Scan for the cell matching the given text and deliver its [x, y] coordinate at center. 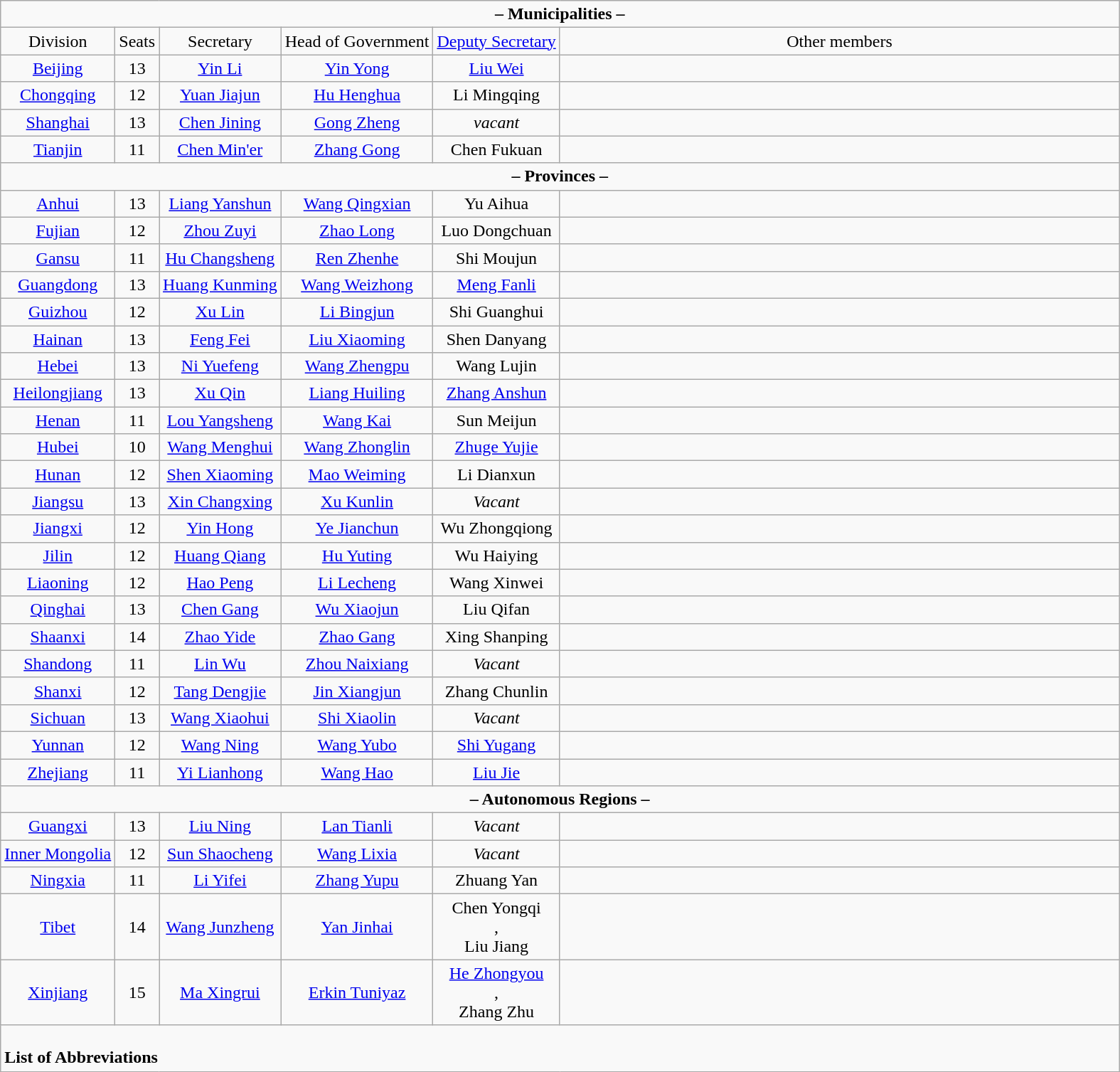
Yin Yong [357, 68]
Division [58, 41]
Yan Jinhai [357, 927]
Wang Lixia [357, 854]
Huang Kunming [220, 285]
vacant [496, 122]
Xin Changxing [220, 501]
Hebei [58, 366]
Wang Zhonglin [357, 447]
Zhou Naixiang [357, 664]
Liu Ning [220, 827]
Shi Yugang [496, 745]
Xu Lin [220, 312]
Yin Hong [220, 529]
Shi Moujun [496, 258]
Head of Government [357, 41]
Shandong [58, 664]
Zhang Chunlin [496, 691]
Shanghai [58, 122]
Chen Fukuan [496, 149]
Shen Xiaoming [220, 474]
Wu Xiaojun [357, 610]
Tibet [58, 927]
Wang Yubo [357, 745]
Shi Guanghui [496, 312]
Beijing [58, 68]
Hunan [58, 474]
Mao Weiming [357, 474]
Secretary [220, 41]
Chongqing [58, 95]
Luo Dongchuan [496, 230]
Liang Yanshun [220, 203]
Xu Qin [220, 393]
Hu Changsheng [220, 258]
10 [137, 447]
Sun Shaocheng [220, 854]
Xinjiang [58, 992]
Xing Shanping [496, 637]
Qinghai [58, 610]
Liang Huiling [357, 393]
Liu Jie [496, 772]
Feng Fei [220, 339]
Hainan [58, 339]
Liu Xiaoming [357, 339]
Ren Zhenhe [357, 258]
Deputy Secretary [496, 41]
Shanxi [58, 691]
Zhang Gong [357, 149]
Tang Dengjie [220, 691]
Wang Xiaohui [220, 718]
Seats [137, 41]
Ma Xingrui [220, 992]
Zhejiang [58, 772]
Li Mingqing [496, 95]
Jiangsu [58, 501]
Gong Zheng [357, 122]
Wang Kai [357, 420]
Wang Menghui [220, 447]
Shi Xiaolin [357, 718]
Ningxia [58, 881]
Other members [839, 41]
Erkin Tuniyaz [357, 992]
Ye Jianchun [357, 529]
– Municipalities – [560, 14]
Inner Mongolia [58, 854]
Yu Aihua [496, 203]
Hao Peng [220, 583]
Zhang Yupu [357, 881]
Lou Yangsheng [220, 420]
Hu Yuting [357, 556]
Sichuan [58, 718]
Meng Fanli [496, 285]
Chen Yongqi,Liu Jiang [496, 927]
Chen Gang [220, 610]
Chen Jining [220, 122]
Lan Tianli [357, 827]
Zhao Long [357, 230]
Wu Haiying [496, 556]
Liaoning [58, 583]
Wang Ning [220, 745]
Wang Zhengpu [357, 366]
Wu Zhongqiong [496, 529]
Heilongjiang [58, 393]
Hubei [58, 447]
Li Lecheng [357, 583]
Li Dianxun [496, 474]
Zhao Gang [357, 637]
– Autonomous Regions – [560, 800]
Jin Xiangjun [357, 691]
Hu Henghua [357, 95]
Henan [58, 420]
Zhuang Yan [496, 881]
Guizhou [58, 312]
Li Bingjun [357, 312]
– Provinces – [560, 176]
Xu Kunlin [357, 501]
Huang Qiang [220, 556]
Wang Xinwei [496, 583]
Zhuge Yujie [496, 447]
Liu Wei [496, 68]
Tianjin [58, 149]
Jilin [58, 556]
15 [137, 992]
Shaanxi [58, 637]
Zhou Zuyi [220, 230]
Wang Qingxian [357, 203]
He Zhongyou,Zhang Zhu [496, 992]
Jiangxi [58, 529]
Wang Weizhong [357, 285]
Lin Wu [220, 664]
Guangxi [58, 827]
Yin Li [220, 68]
Zhang Anshun [496, 393]
Sun Meijun [496, 420]
Ni Yuefeng [220, 366]
Anhui [58, 203]
Guangdong [58, 285]
Yunnan [58, 745]
Yi Lianhong [220, 772]
Liu Qifan [496, 610]
Zhao Yide [220, 637]
Wang Junzheng [220, 927]
Yuan Jiajun [220, 95]
Li Yifei [220, 881]
Wang Lujin [496, 366]
Fujian [58, 230]
Wang Hao [357, 772]
List of Abbreviations [560, 1049]
Shen Danyang [496, 339]
Gansu [58, 258]
Chen Min'er [220, 149]
